Extract the (x, y) coordinate from the center of the cell holding the provided text.  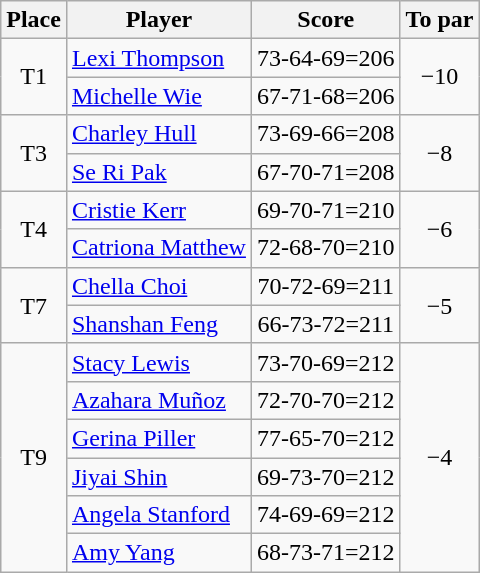
Angela Stanford (158, 515)
−5 (440, 305)
Azahara Muñoz (158, 400)
69-70-71=210 (326, 210)
Amy Yang (158, 553)
66-73-72=211 (326, 324)
69-73-70=212 (326, 477)
73-69-66=208 (326, 134)
−4 (440, 457)
Charley Hull (158, 134)
Catriona Matthew (158, 248)
Jiyai Shin (158, 477)
Lexi Thompson (158, 58)
T3 (34, 153)
T1 (34, 77)
T4 (34, 229)
To par (440, 20)
Michelle Wie (158, 96)
−8 (440, 153)
Chella Choi (158, 286)
74-69-69=212 (326, 515)
77-65-70=212 (326, 438)
67-70-71=208 (326, 172)
Se Ri Pak (158, 172)
Shanshan Feng (158, 324)
73-64-69=206 (326, 58)
Cristie Kerr (158, 210)
73-70-69=212 (326, 362)
70-72-69=211 (326, 286)
Gerina Piller (158, 438)
Player (158, 20)
68-73-71=212 (326, 553)
Place (34, 20)
T7 (34, 305)
−10 (440, 77)
72-68-70=210 (326, 248)
72-70-70=212 (326, 400)
−6 (440, 229)
67-71-68=206 (326, 96)
Stacy Lewis (158, 362)
Score (326, 20)
T9 (34, 457)
